Output the (X, Y) coordinate of the center of the cell containing the given text.  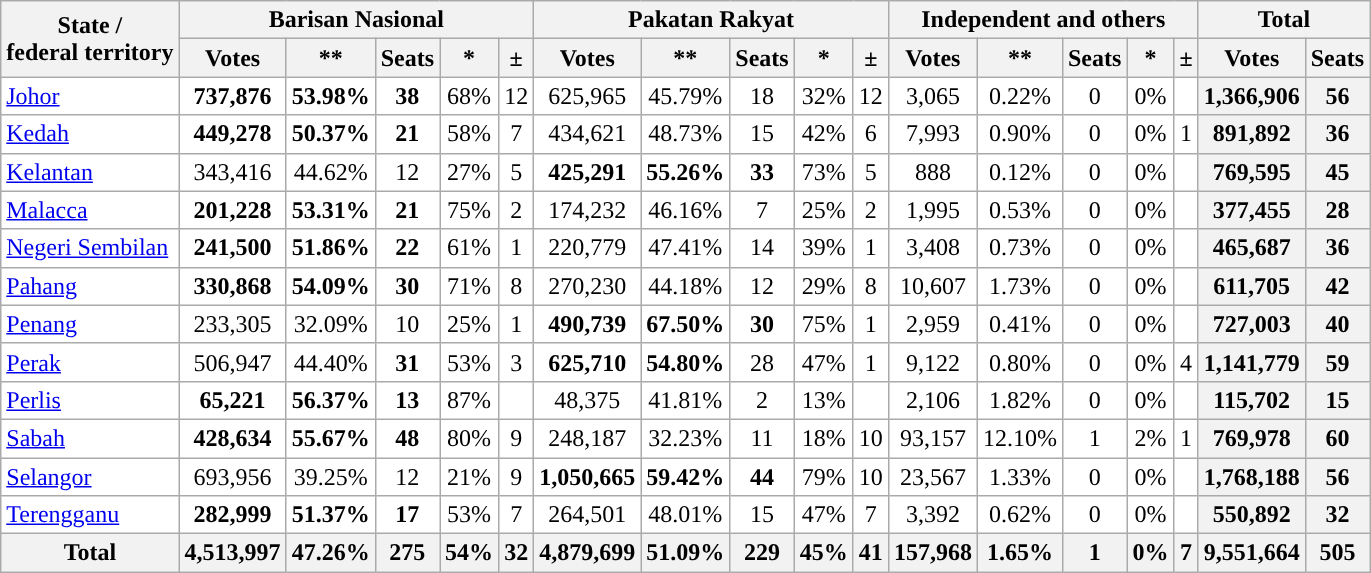
7,993 (932, 134)
1,366,906 (1252, 96)
Malacca (90, 210)
737,876 (232, 96)
55.26% (686, 172)
59 (1337, 362)
Negeri Sembilan (90, 248)
59.42% (686, 477)
Perlis (90, 400)
Selangor (90, 477)
Pahang (90, 286)
4 (1186, 362)
4,513,997 (232, 553)
46.16% (686, 210)
54.80% (686, 362)
434,621 (588, 134)
79% (824, 477)
4,879,699 (588, 553)
1,768,188 (1252, 477)
13% (824, 400)
3,392 (932, 515)
44.62% (330, 172)
0.80% (1020, 362)
22 (407, 248)
6 (870, 134)
State / federal territory (90, 39)
1.73% (1020, 286)
48.73% (686, 134)
48,375 (588, 400)
80% (470, 438)
Johor (90, 96)
2,959 (932, 324)
58% (470, 134)
31 (407, 362)
61% (470, 248)
Penang (90, 324)
Sabah (90, 438)
727,003 (1252, 324)
12.10% (1020, 438)
Pakatan Rakyat (712, 20)
29% (824, 286)
67.50% (686, 324)
Kedah (90, 134)
18% (824, 438)
47.26% (330, 553)
693,956 (232, 477)
625,710 (588, 362)
233,305 (232, 324)
Barisan Nasional (356, 20)
54% (470, 553)
1.65% (1020, 553)
1,050,665 (588, 477)
27% (470, 172)
115,702 (1252, 400)
465,687 (1252, 248)
201,228 (232, 210)
248,187 (588, 438)
51.86% (330, 248)
2% (1150, 438)
330,868 (232, 286)
Independent and others (1043, 20)
449,278 (232, 134)
550,892 (1252, 515)
47.41% (686, 248)
769,595 (1252, 172)
9,122 (932, 362)
157,968 (932, 553)
625,965 (588, 96)
229 (762, 553)
11 (762, 438)
3,408 (932, 248)
Terengganu (90, 515)
42% (824, 134)
44.18% (686, 286)
490,739 (588, 324)
56.37% (330, 400)
39% (824, 248)
282,999 (232, 515)
54.09% (330, 286)
38 (407, 96)
1,995 (932, 210)
275 (407, 553)
13 (407, 400)
53.98% (330, 96)
0.73% (1020, 248)
45.79% (686, 96)
9,551,664 (1252, 553)
32% (824, 96)
0.22% (1020, 96)
891,892 (1252, 134)
60 (1337, 438)
17 (407, 515)
220,779 (588, 248)
45 (1337, 172)
32.23% (686, 438)
51.09% (686, 553)
888 (932, 172)
3,065 (932, 96)
45% (824, 553)
10,607 (932, 286)
377,455 (1252, 210)
32.09% (330, 324)
0.90% (1020, 134)
65,221 (232, 400)
71% (470, 286)
425,291 (588, 172)
87% (470, 400)
41 (870, 553)
50.37% (330, 134)
174,232 (588, 210)
611,705 (1252, 286)
40 (1337, 324)
18 (762, 96)
68% (470, 96)
0.62% (1020, 515)
1.33% (1020, 477)
2,106 (932, 400)
41.81% (686, 400)
769,978 (1252, 438)
39.25% (330, 477)
270,230 (588, 286)
1.82% (1020, 400)
Kelantan (90, 172)
42 (1337, 286)
44 (762, 477)
0.12% (1020, 172)
0.53% (1020, 210)
Perak (90, 362)
51.37% (330, 515)
1,141,779 (1252, 362)
21% (470, 477)
0.41% (1020, 324)
505 (1337, 553)
3 (516, 362)
241,500 (232, 248)
343,416 (232, 172)
23,567 (932, 477)
506,947 (232, 362)
14 (762, 248)
48 (407, 438)
33 (762, 172)
73% (824, 172)
93,157 (932, 438)
48.01% (686, 515)
428,634 (232, 438)
44.40% (330, 362)
55.67% (330, 438)
53.31% (330, 210)
264,501 (588, 515)
